Provide the (X, Y) coordinate of the cell's center where the given text is located.  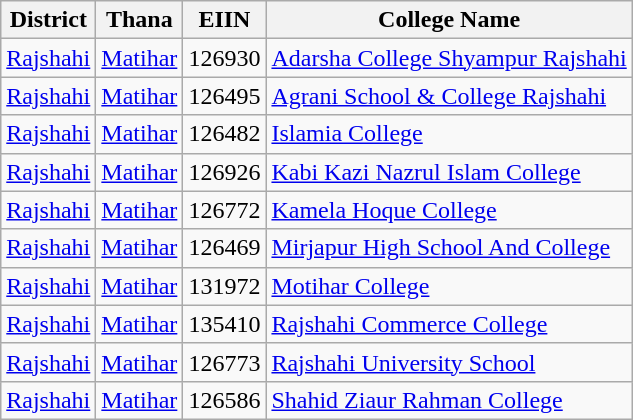
126469 (224, 248)
126930 (224, 58)
Rajshahi Commerce College (449, 324)
126482 (224, 134)
Thana (140, 20)
Mirjapur High School And College (449, 248)
126926 (224, 172)
126772 (224, 210)
Shahid Ziaur Rahman College (449, 400)
Motihar College (449, 286)
Kabi Kazi Nazrul Islam College (449, 172)
Adarsha College Shyampur Rajshahi (449, 58)
District (48, 20)
126586 (224, 400)
131972 (224, 286)
Agrani School & College Rajshahi (449, 96)
126773 (224, 362)
Kamela Hoque College (449, 210)
EIIN (224, 20)
College Name (449, 20)
Rajshahi University School (449, 362)
135410 (224, 324)
126495 (224, 96)
Islamia College (449, 134)
